Return the [X, Y] coordinate for the center point of the cell that contains the specified text.  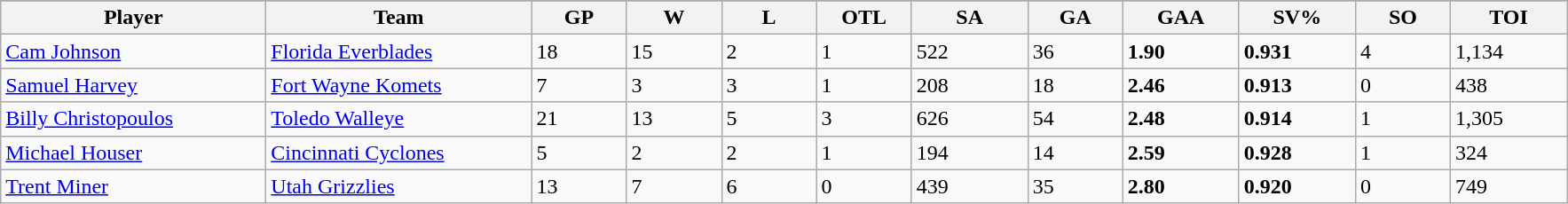
439 [969, 186]
SV% [1297, 18]
194 [969, 153]
Florida Everblades [399, 51]
324 [1509, 153]
Cincinnati Cyclones [399, 153]
OTL [864, 18]
W [674, 18]
Utah Grizzlies [399, 186]
Samuel Harvey [133, 85]
L [768, 18]
GAA [1180, 18]
SA [969, 18]
2.59 [1180, 153]
Trent Miner [133, 186]
54 [1076, 119]
522 [969, 51]
0.931 [1297, 51]
15 [674, 51]
36 [1076, 51]
Michael Houser [133, 153]
438 [1509, 85]
TOI [1509, 18]
14 [1076, 153]
749 [1509, 186]
1,305 [1509, 119]
Billy Christopoulos [133, 119]
35 [1076, 186]
4 [1402, 51]
6 [768, 186]
SO [1402, 18]
GP [579, 18]
0.928 [1297, 153]
21 [579, 119]
208 [969, 85]
Toledo Walleye [399, 119]
1.90 [1180, 51]
2.80 [1180, 186]
0.914 [1297, 119]
2.48 [1180, 119]
Cam Johnson [133, 51]
2.46 [1180, 85]
Player [133, 18]
0.920 [1297, 186]
Fort Wayne Komets [399, 85]
Team [399, 18]
0.913 [1297, 85]
1,134 [1509, 51]
626 [969, 119]
GA [1076, 18]
